Output the (x, y) coordinate of the center of the cell containing the given text.  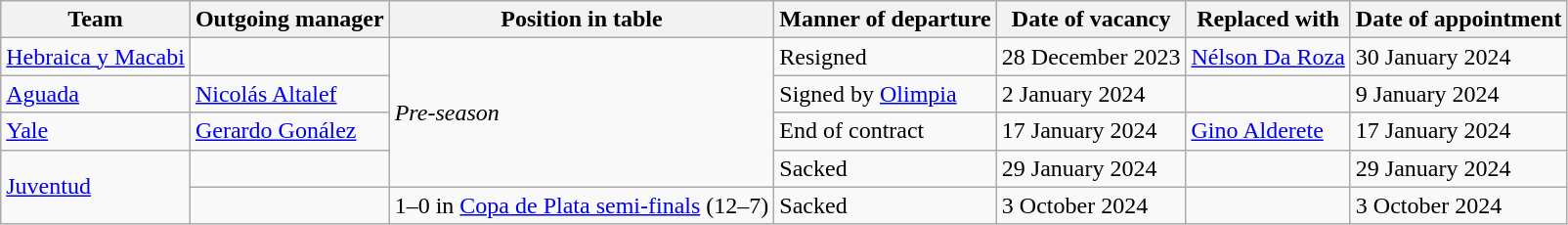
28 December 2023 (1091, 57)
Juventud (96, 187)
Replaced with (1268, 20)
Manner of departure (886, 20)
Gino Alderete (1268, 131)
Nicolás Altalef (289, 94)
Outgoing manager (289, 20)
Signed by Olimpia (886, 94)
Yale (96, 131)
Nélson Da Roza (1268, 57)
Team (96, 20)
Gerardo Gonález (289, 131)
1–0 in Copa de Plata semi-finals (12–7) (582, 205)
Pre-season (582, 112)
30 January 2024 (1459, 57)
Date of appointment (1459, 20)
2 January 2024 (1091, 94)
9 January 2024 (1459, 94)
End of contract (886, 131)
Aguada (96, 94)
Resigned (886, 57)
Date of vacancy (1091, 20)
Position in table (582, 20)
Hebraica y Macabi (96, 57)
